Scan for the cell matching the given text and deliver its [x, y] coordinate at center. 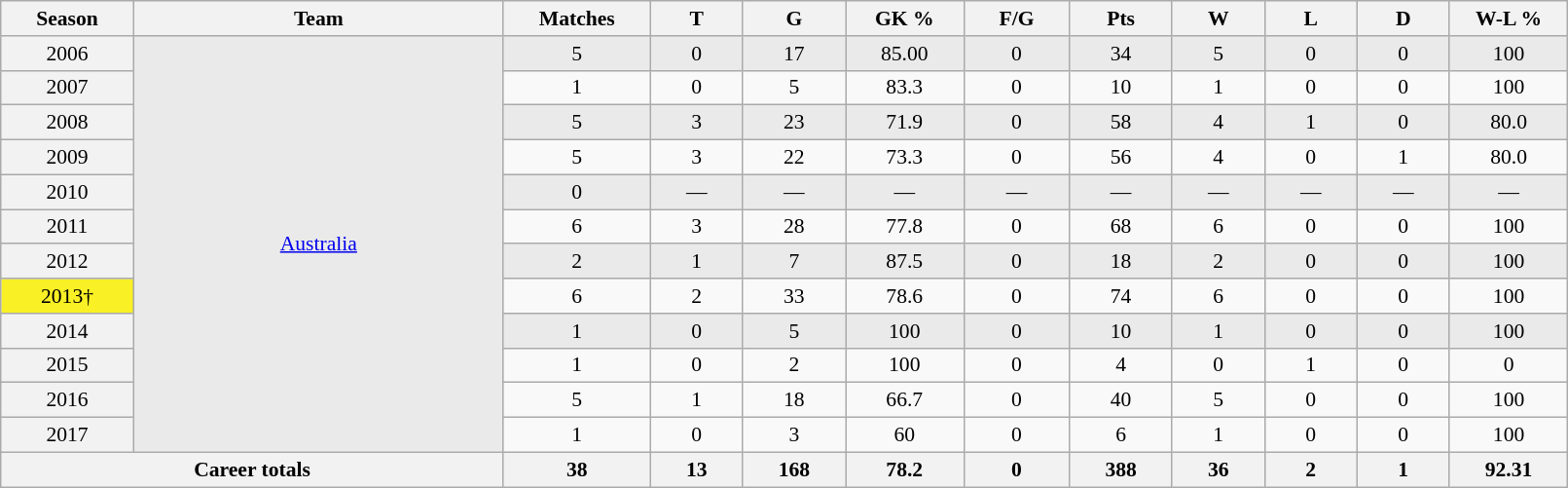
17 [794, 54]
Matches [576, 19]
71.9 [904, 123]
2016 [68, 400]
78.2 [904, 469]
92.31 [1509, 469]
T [697, 19]
Team [318, 19]
34 [1121, 54]
2007 [68, 88]
G [794, 19]
2008 [68, 123]
2010 [68, 192]
23 [794, 123]
2014 [68, 331]
2017 [68, 435]
40 [1121, 400]
Season [68, 19]
68 [1121, 227]
78.6 [904, 296]
D [1404, 19]
74 [1121, 296]
Pts [1121, 19]
56 [1121, 158]
7 [794, 262]
73.3 [904, 158]
58 [1121, 123]
2011 [68, 227]
Australia [318, 244]
33 [794, 296]
87.5 [904, 262]
W-L % [1509, 19]
W [1219, 19]
2006 [68, 54]
77.8 [904, 227]
GK % [904, 19]
83.3 [904, 88]
38 [576, 469]
2015 [68, 365]
388 [1121, 469]
85.00 [904, 54]
36 [1219, 469]
168 [794, 469]
L [1310, 19]
2012 [68, 262]
2013† [68, 296]
13 [697, 469]
Career totals [253, 469]
2009 [68, 158]
F/G [1016, 19]
22 [794, 158]
28 [794, 227]
60 [904, 435]
66.7 [904, 400]
